Return [X, Y] of the center of cell containing provided text 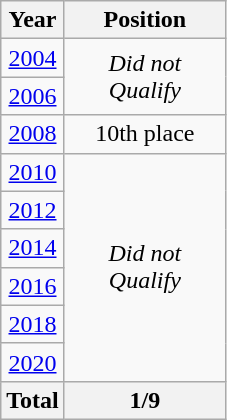
1/9 [144, 400]
2010 [33, 172]
Total [33, 400]
Position [144, 20]
2008 [33, 134]
2012 [33, 210]
2006 [33, 96]
10th place [144, 134]
Year [33, 20]
2004 [33, 58]
2018 [33, 324]
2014 [33, 248]
2020 [33, 362]
2016 [33, 286]
